Locate the cell with the specified text and output its [X, Y] center coordinate. 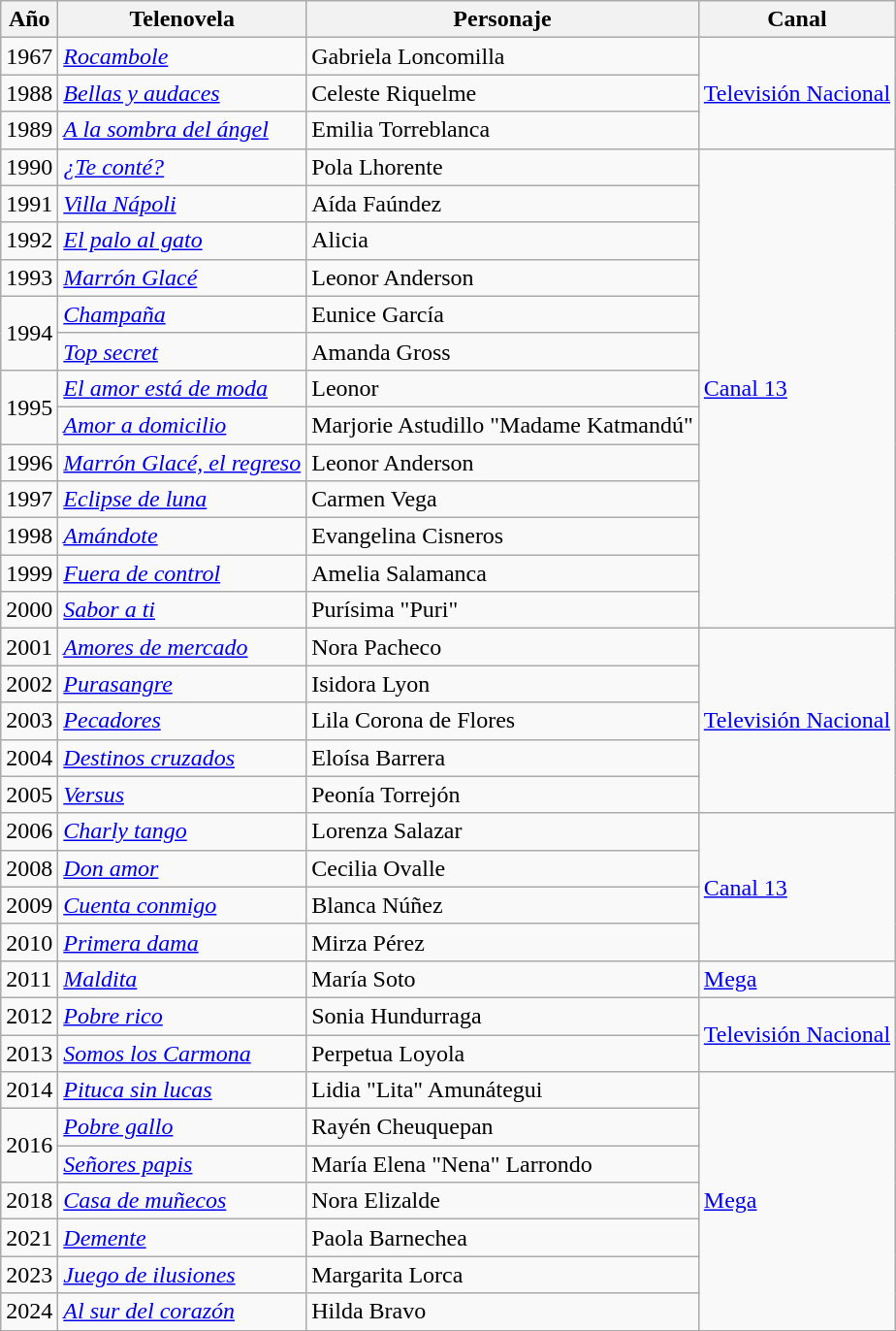
Año [29, 19]
Eclipse de luna [182, 500]
2003 [29, 721]
Bellas y audaces [182, 93]
Casa de muñecos [182, 1201]
Amelia Salamanca [502, 573]
Juego de ilusiones [182, 1275]
Pecadores [182, 721]
2013 [29, 1053]
1994 [29, 333]
2005 [29, 795]
María Elena "Nena" Larrondo [502, 1164]
Margarita Lorca [502, 1275]
2006 [29, 831]
2001 [29, 647]
Pituca sin lucas [182, 1090]
Emilia Torreblanca [502, 130]
Pobre gallo [182, 1127]
Primera dama [182, 942]
Personaje [502, 19]
Don amor [182, 868]
1989 [29, 130]
2009 [29, 905]
Alicia [502, 241]
Charly tango [182, 831]
Nora Elizalde [502, 1201]
1967 [29, 56]
2021 [29, 1238]
Leonor [502, 388]
2016 [29, 1146]
1996 [29, 463]
Al sur del corazón [182, 1312]
2024 [29, 1312]
Champaña [182, 314]
2008 [29, 868]
1988 [29, 93]
1991 [29, 204]
2010 [29, 942]
1999 [29, 573]
Eunice García [502, 314]
Demente [182, 1238]
Lidia "Lita" Amunátegui [502, 1090]
Marrón Glacé [182, 277]
El amor está de moda [182, 388]
Eloísa Barrera [502, 758]
1990 [29, 167]
Somos los Carmona [182, 1053]
Marrón Glacé, el regreso [182, 463]
Isidora Lyon [502, 684]
Hilda Bravo [502, 1312]
Amanda Gross [502, 351]
Fuera de control [182, 573]
A la sombra del ángel [182, 130]
Telenovela [182, 19]
Destinos cruzados [182, 758]
1995 [29, 406]
Mirza Pérez [502, 942]
2002 [29, 684]
Carmen Vega [502, 500]
Amor a domicilio [182, 425]
Señores papis [182, 1164]
Marjorie Astudillo "Madame Katmandú" [502, 425]
1997 [29, 500]
Perpetua Loyola [502, 1053]
María Soto [502, 979]
Peonía Torrejón [502, 795]
Cuenta conmigo [182, 905]
Sabor a ti [182, 610]
Lila Corona de Flores [502, 721]
Canal [797, 19]
Blanca Núñez [502, 905]
Cecilia Ovalle [502, 868]
El palo al gato [182, 241]
2023 [29, 1275]
Evangelina Cisneros [502, 536]
2012 [29, 1016]
Paola Barnechea [502, 1238]
2014 [29, 1090]
1993 [29, 277]
Top secret [182, 351]
Amores de mercado [182, 647]
Lorenza Salazar [502, 831]
Rocambole [182, 56]
2011 [29, 979]
1998 [29, 536]
1992 [29, 241]
Purísima "Puri" [502, 610]
Aída Faúndez [502, 204]
Amándote [182, 536]
Pobre rico [182, 1016]
Sonia Hundurraga [502, 1016]
Rayén Cheuquepan [502, 1127]
Versus [182, 795]
¿Te conté? [182, 167]
Maldita [182, 979]
Celeste Riquelme [502, 93]
Nora Pacheco [502, 647]
Pola Lhorente [502, 167]
Villa Nápoli [182, 204]
Gabriela Loncomilla [502, 56]
Purasangre [182, 684]
2000 [29, 610]
2004 [29, 758]
2018 [29, 1201]
